Return (x, y) of the center of cell containing provided text 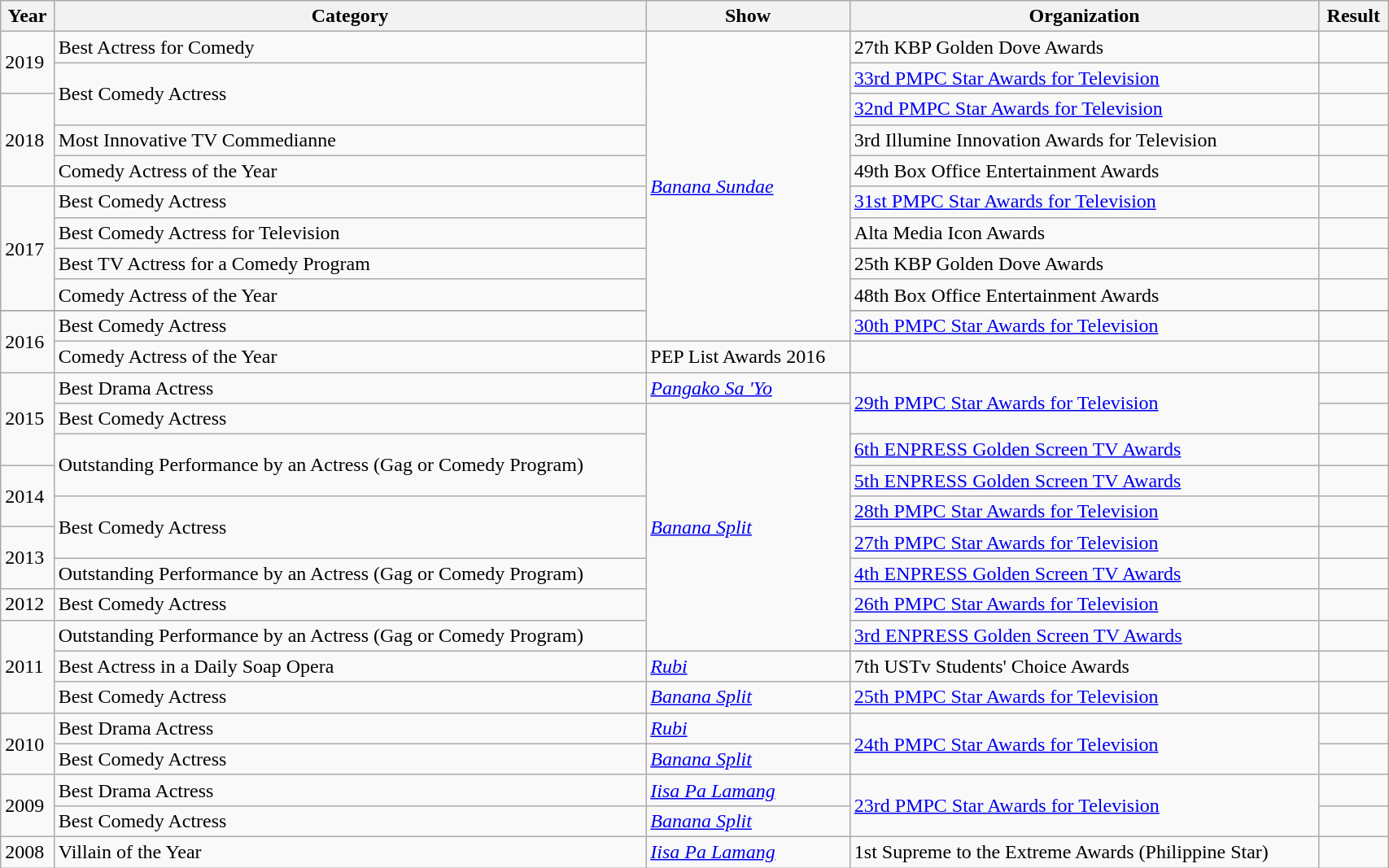
24th PMPC Star Awards for Television (1084, 744)
31st PMPC Star Awards for Television (1084, 202)
2008 (28, 852)
27th PMPC Star Awards for Television (1084, 543)
3rd Illumine Innovation Awards for Television (1084, 140)
48th Box Office Entertainment Awards (1084, 294)
7th USTv Students' Choice Awards (1084, 666)
Show (749, 16)
27th KBP Golden Dove Awards (1084, 47)
2014 (28, 496)
Result (1354, 16)
PEP List Awards 2016 (749, 356)
26th PMPC Star Awards for Television (1084, 604)
Organization (1084, 16)
Villain of the Year (350, 852)
2018 (28, 140)
Best Actress for Comedy (350, 47)
2010 (28, 744)
49th Box Office Entertainment Awards (1084, 171)
2019 (28, 63)
6th ENPRESS Golden Screen TV Awards (1084, 450)
Category (350, 16)
25th KBP Golden Dove Awards (1084, 264)
Banana Sundae (749, 187)
Most Innovative TV Commedianne (350, 140)
2011 (28, 666)
2012 (28, 604)
2017 (28, 248)
Best Actress in a Daily Soap Opera (350, 666)
29th PMPC Star Awards for Television (1084, 403)
5th ENPRESS Golden Screen TV Awards (1084, 481)
23rd PMPC Star Awards for Television (1084, 805)
28th PMPC Star Awards for Television (1084, 512)
Alta Media Icon Awards (1084, 233)
2015 (28, 419)
30th PMPC Star Awards for Television (1084, 325)
1st Supreme to the Extreme Awards (Philippine Star) (1084, 852)
2013 (28, 558)
Best Comedy Actress for Television (350, 233)
32nd PMPC Star Awards for Television (1084, 109)
2016 (28, 341)
Pangako Sa 'Yo (749, 388)
Best TV Actress for a Comedy Program (350, 264)
3rd ENPRESS Golden Screen TV Awards (1084, 635)
2009 (28, 805)
25th PMPC Star Awards for Television (1084, 697)
4th ENPRESS Golden Screen TV Awards (1084, 574)
Year (28, 16)
33rd PMPC Star Awards for Television (1084, 78)
